Extract the (x, y) coordinate from the center of the cell holding the provided text.  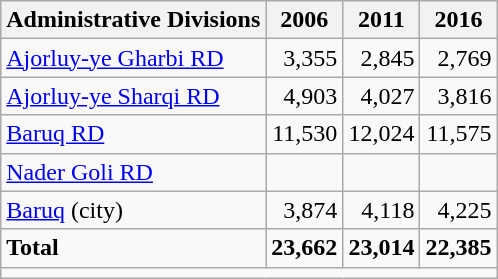
3,816 (458, 96)
4,903 (304, 96)
22,385 (458, 248)
4,225 (458, 210)
2011 (382, 20)
23,662 (304, 248)
Nader Goli RD (134, 172)
4,118 (382, 210)
11,575 (458, 134)
2,769 (458, 58)
3,355 (304, 58)
Administrative Divisions (134, 20)
3,874 (304, 210)
Baruq RD (134, 134)
2,845 (382, 58)
Ajorluy-ye Gharbi RD (134, 58)
4,027 (382, 96)
11,530 (304, 134)
2006 (304, 20)
23,014 (382, 248)
Ajorluy-ye Sharqi RD (134, 96)
Baruq (city) (134, 210)
Total (134, 248)
12,024 (382, 134)
2016 (458, 20)
